Search for the cell housing the specified text and yield its (x, y) center coordinate. 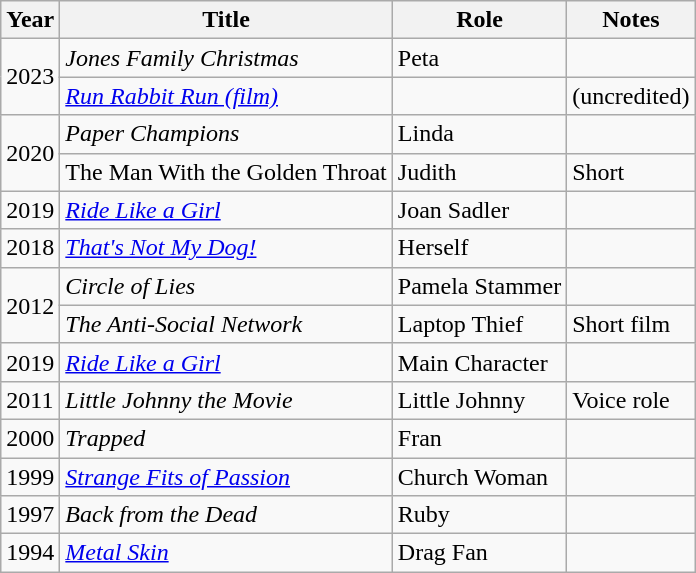
Pamela Stammer (479, 286)
2020 (30, 153)
Judith (479, 172)
Paper Champions (226, 134)
That's Not My Dog! (226, 248)
Joan Sadler (479, 210)
Title (226, 20)
Herself (479, 248)
(uncredited) (631, 96)
Little Johnny (479, 400)
2000 (30, 438)
Strange Fits of Passion (226, 477)
Trapped (226, 438)
Circle of Lies (226, 286)
Run Rabbit Run (film) (226, 96)
Ruby (479, 515)
Little Johnny the Movie (226, 400)
Short (631, 172)
Fran (479, 438)
2012 (30, 305)
Peta (479, 58)
Back from the Dead (226, 515)
Voice role (631, 400)
Short film (631, 324)
Jones Family Christmas (226, 58)
Laptop Thief (479, 324)
Year (30, 20)
The Man With the Golden Throat (226, 172)
The Anti-Social Network (226, 324)
1994 (30, 553)
Drag Fan (479, 553)
2018 (30, 248)
2011 (30, 400)
Notes (631, 20)
Church Woman (479, 477)
1997 (30, 515)
Role (479, 20)
2023 (30, 77)
Main Character (479, 362)
1999 (30, 477)
Metal Skin (226, 553)
Linda (479, 134)
